Extract the [X, Y] coordinate from the center of the cell holding the provided text.  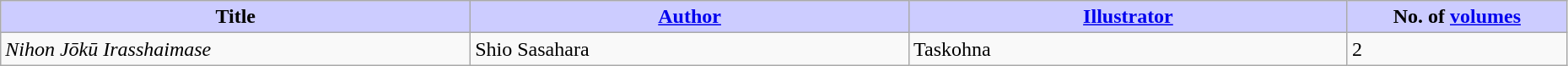
Nihon Jōkū Irasshaimase [236, 49]
No. of volumes [1457, 17]
Title [236, 17]
Shio Sasahara [690, 49]
2 [1457, 49]
Author [690, 17]
Illustrator [1129, 17]
Taskohna [1129, 49]
